Extract the (x, y) coordinate from the center of the cell holding the provided text.  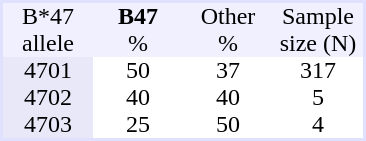
4703 (48, 124)
Sample (318, 16)
4702 (48, 98)
Other (228, 16)
size (N) (318, 44)
allele (48, 44)
25 (138, 124)
4701 (48, 70)
4 (318, 124)
317 (318, 70)
5 (318, 98)
37 (228, 70)
B47 (138, 16)
B*47 (48, 16)
